Output the [X, Y] coordinate of the center of the cell containing the given text.  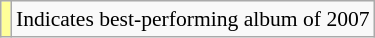
Indicates best-performing album of 2007 [193, 19]
